Search for the cell housing the specified text and yield its [X, Y] center coordinate. 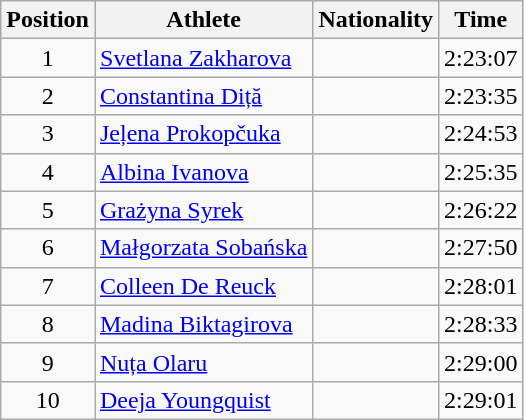
5 [48, 210]
2:29:00 [481, 362]
2:28:01 [481, 286]
Time [481, 20]
2:28:33 [481, 324]
8 [48, 324]
Athlete [203, 20]
Deeja Youngquist [203, 400]
Albina Ivanova [203, 172]
Jeļena Prokopčuka [203, 134]
Svetlana Zakharova [203, 58]
Małgorzata Sobańska [203, 248]
6 [48, 248]
10 [48, 400]
2:29:01 [481, 400]
1 [48, 58]
Nuța Olaru [203, 362]
7 [48, 286]
Grażyna Syrek [203, 210]
2:25:35 [481, 172]
Position [48, 20]
2:27:50 [481, 248]
Madina Biktagirova [203, 324]
Constantina Diță [203, 96]
2:23:35 [481, 96]
2:23:07 [481, 58]
9 [48, 362]
2:26:22 [481, 210]
2:24:53 [481, 134]
2 [48, 96]
Colleen De Reuck [203, 286]
4 [48, 172]
3 [48, 134]
Nationality [376, 20]
